Return the [X, Y] coordinate for the center point of the cell that contains the specified text.  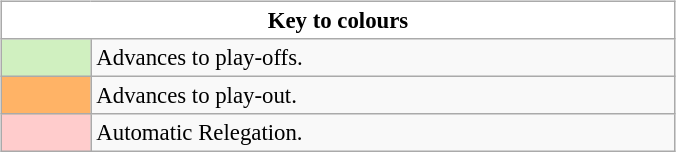
Advances to play-out. [383, 96]
Automatic Relegation. [383, 133]
Key to colours [338, 21]
Advances to play-offs. [383, 58]
